For the text-containing cell, return its midpoint in [x, y] coordinate format. 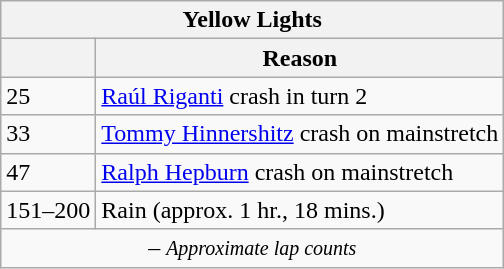
Ralph Hepburn crash on mainstretch [300, 172]
Rain (approx. 1 hr., 18 mins.) [300, 210]
Raúl Riganti crash in turn 2 [300, 96]
Reason [300, 58]
151–200 [48, 210]
47 [48, 172]
Tommy Hinnershitz crash on mainstretch [300, 134]
Yellow Lights [252, 20]
25 [48, 96]
33 [48, 134]
– Approximate lap counts [252, 248]
